Identify which cell holds the provided text, then report its (x, y) central coordinate. 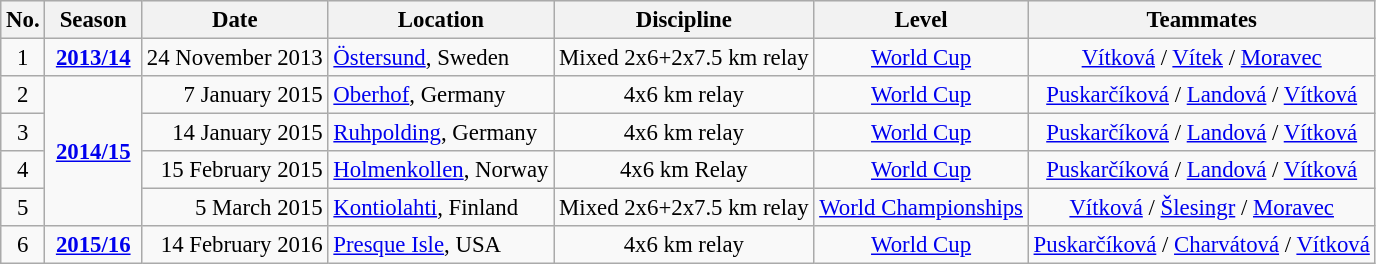
Presque Isle, USA (441, 245)
5 (23, 208)
Holmenkollen, Norway (441, 170)
Puskarčíková / Charvátová / Vítková (1202, 245)
6 (23, 245)
14 February 2016 (235, 245)
2015/16 (94, 245)
3 (23, 133)
Season (94, 20)
Vítková / Vítek / Moravec (1202, 58)
15 February 2015 (235, 170)
2013/14 (94, 58)
World Championships (921, 208)
1 (23, 58)
Level (921, 20)
Kontiolahti, Finland (441, 208)
Östersund, Sweden (441, 58)
2014/15 (94, 151)
4 (23, 170)
5 March 2015 (235, 208)
Date (235, 20)
4x6 km Relay (684, 170)
Oberhof, Germany (441, 95)
Vítková / Šlesingr / Moravec (1202, 208)
7 January 2015 (235, 95)
Ruhpolding, Germany (441, 133)
No. (23, 20)
Location (441, 20)
Teammates (1202, 20)
24 November 2013 (235, 58)
2 (23, 95)
14 January 2015 (235, 133)
Discipline (684, 20)
